Return the (X, Y) coordinate for the center point of the cell that contains the specified text.  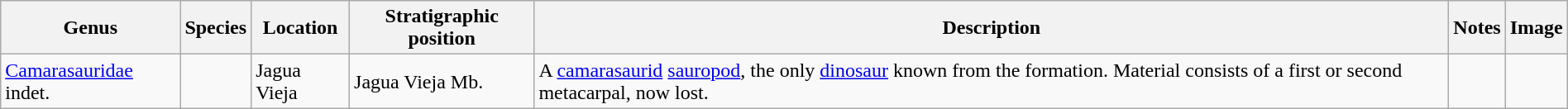
Image (1537, 28)
Camarasauridae indet. (91, 81)
Location (301, 28)
Genus (91, 28)
Jagua Vieja Mb. (442, 81)
Jagua Vieja (301, 81)
Description (992, 28)
Notes (1477, 28)
A camarasaurid sauropod, the only dinosaur known from the formation. Material consists of a first or second metacarpal, now lost. (992, 81)
Stratigraphic position (442, 28)
Species (216, 28)
